Locate the cell with the specified text and output its (X, Y) center coordinate. 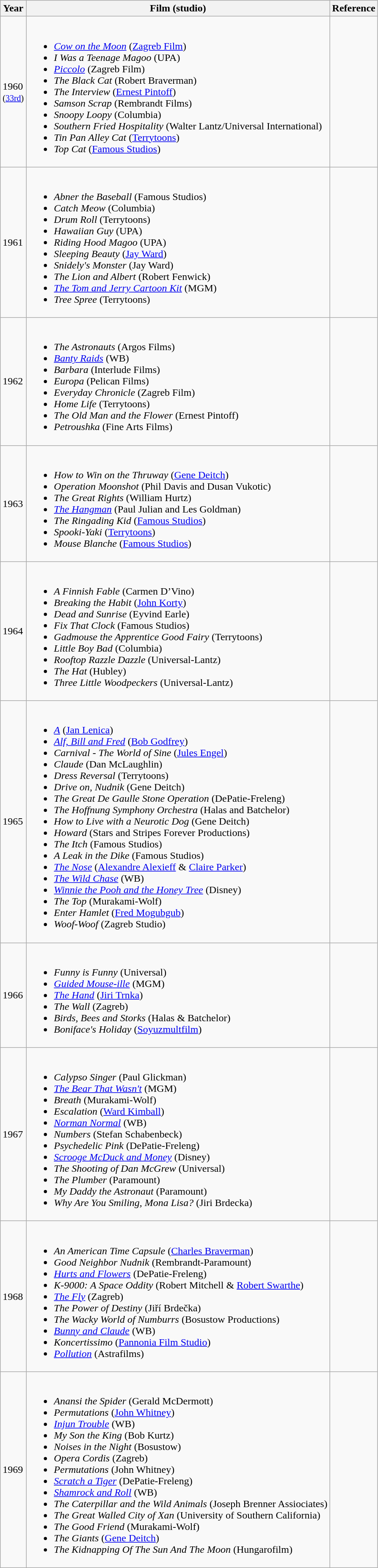
1961 (14, 242)
1966 (14, 995)
1967 (14, 1134)
Year (14, 8)
1960(33rd) (14, 92)
Film (studio) (178, 8)
1965 (14, 822)
Reference (354, 8)
1964 (14, 631)
1963 (14, 503)
1962 (14, 381)
1969 (14, 1469)
1968 (14, 1296)
